Return [X, Y] of the center of cell containing provided text 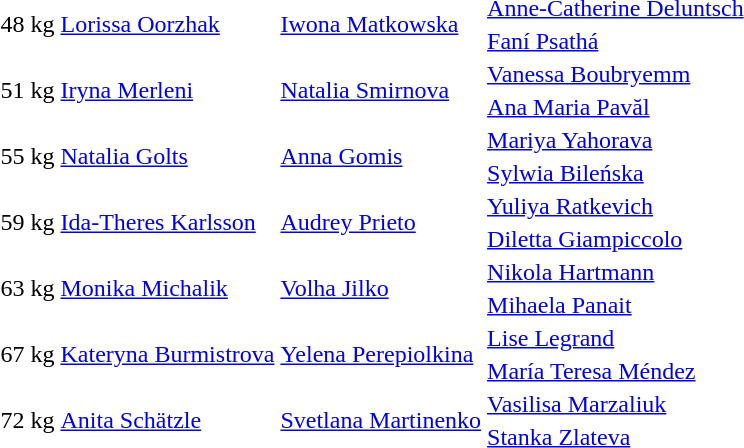
Natalia Smirnova [381, 90]
Yelena Perepiolkina [381, 354]
Natalia Golts [168, 156]
Audrey Prieto [381, 222]
Anna Gomis [381, 156]
Iryna Merleni [168, 90]
Volha Jilko [381, 288]
Kateryna Burmistrova [168, 354]
Ida-Theres Karlsson [168, 222]
Monika Michalik [168, 288]
